Identify which cell holds the provided text, then report its [x, y] central coordinate. 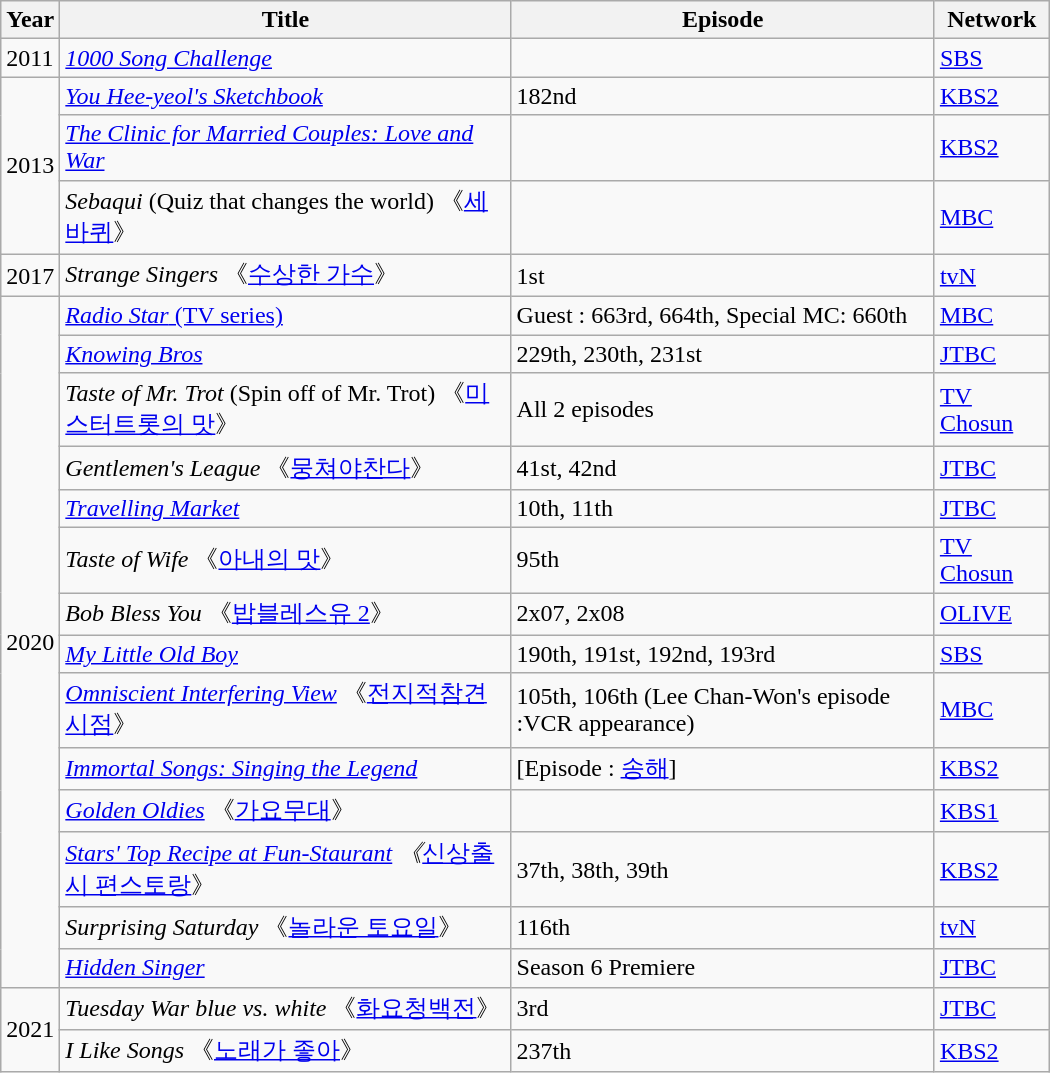
My Little Old Boy [286, 654]
182nd [722, 96]
Season 6 Premiere [722, 968]
Sebaqui (Quiz that changes the world) 《세바퀴》 [286, 217]
Bob Bless You 《밥블레스유 2》 [286, 614]
2017 [30, 276]
1st [722, 276]
[Episode : 송해] [722, 768]
Hidden Singer [286, 968]
229th, 230th, 231st [722, 354]
You Hee-yeol's Sketchbook [286, 96]
Gentlemen's League 《뭉쳐야찬다》 [286, 468]
Immortal Songs: Singing the Legend [286, 768]
37th, 38th, 39th [722, 869]
Taste of Mr. Trot (Spin off of Mr. Trot) 《미스터트롯의 맛》 [286, 410]
All 2 episodes [722, 410]
95th [722, 560]
116th [722, 928]
2011 [30, 58]
Title [286, 20]
Episode [722, 20]
41st, 42nd [722, 468]
Knowing Bros [286, 354]
2x07, 2x08 [722, 614]
Surprising Saturday 《놀라운 토요일》 [286, 928]
2021 [30, 1030]
190th, 191st, 192nd, 193rd [722, 654]
KBS1 [992, 812]
Omniscient Interfering View 《전지적참견시점》 [286, 710]
1000 Song Challenge [286, 58]
2020 [30, 642]
Radio Star (TV series) [286, 316]
Taste of Wife 《아내의 맛》 [286, 560]
2013 [30, 166]
I Like Songs 《노래가 좋아》 [286, 1052]
3rd [722, 1008]
10th, 11th [722, 508]
Travelling Market [286, 508]
Guest : 663rd, 664th, Special MC: 660th [722, 316]
105th, 106th (Lee Chan-Won's episode :VCR appearance) [722, 710]
Tuesday War blue vs. white 《화요청백전》 [286, 1008]
OLIVE [992, 614]
Golden Oldies 《가요무대》 [286, 812]
Strange Singers 《수상한 가수》 [286, 276]
Network [992, 20]
237th [722, 1052]
Year [30, 20]
The Clinic for Married Couples: Love and War [286, 148]
Stars' Top Recipe at Fun-Staurant 《신상출시 편스토랑》 [286, 869]
